Identify which cell holds the provided text, then report its [x, y] central coordinate. 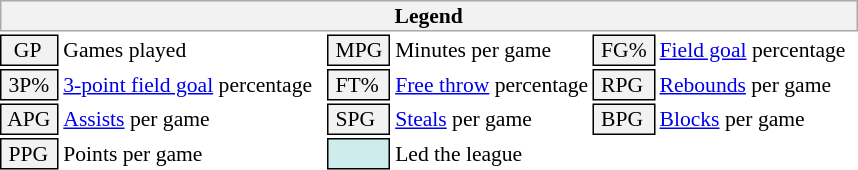
FG% [624, 50]
GP [30, 50]
APG [30, 120]
Minutes per game [492, 50]
MPG [359, 50]
Legend [428, 16]
Field goal percentage [758, 50]
FT% [359, 85]
Points per game [193, 154]
Blocks per game [758, 120]
Assists per game [193, 120]
Steals per game [492, 120]
Rebounds per game [758, 85]
3P% [30, 85]
3-point field goal percentage [193, 85]
SPG [359, 120]
BPG [624, 120]
Led the league [492, 154]
Free throw percentage [492, 85]
RPG [624, 85]
PPG [30, 154]
Games played [193, 50]
